Provide the [x, y] coordinate of the cell's center where the given text is located.  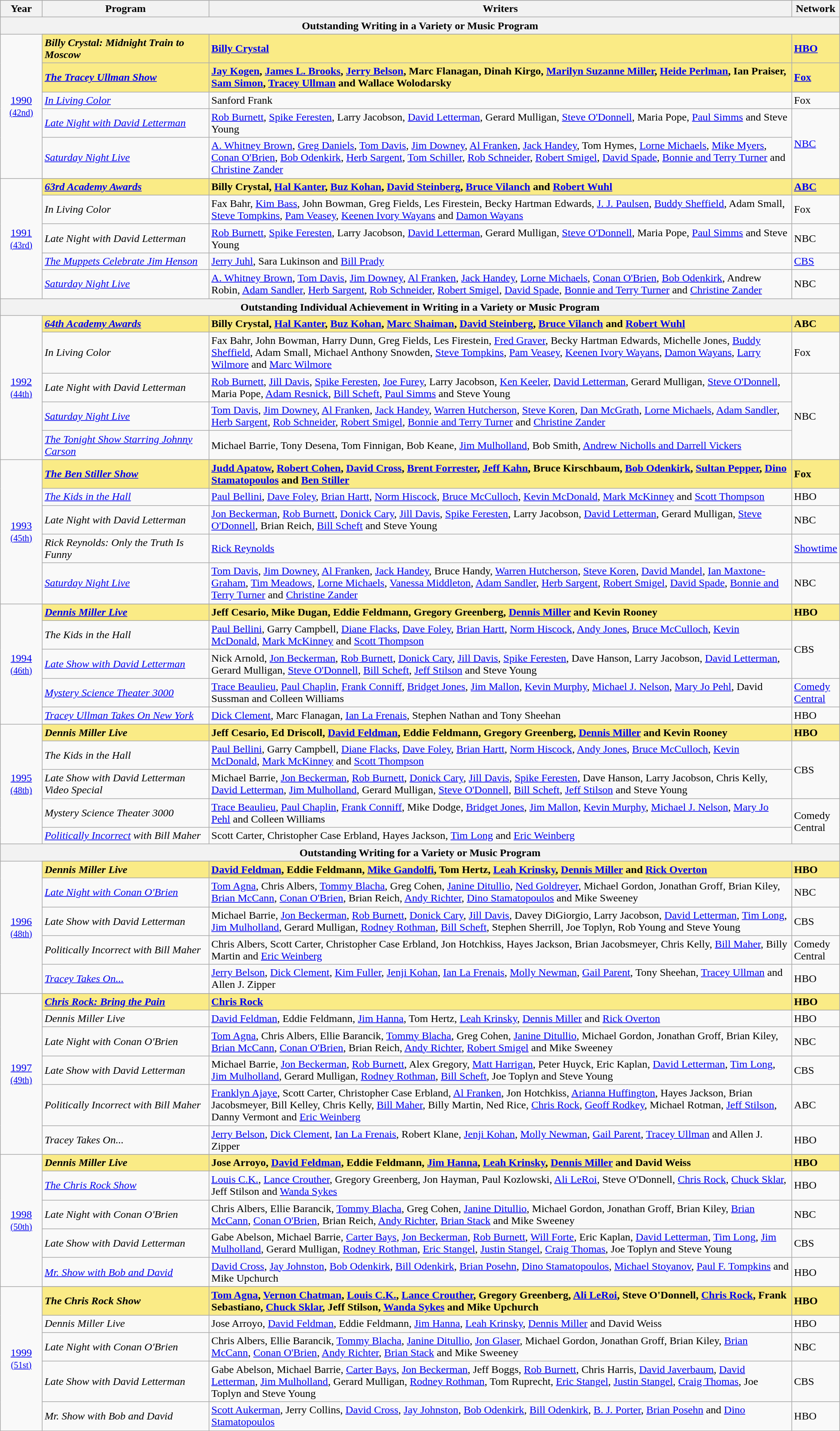
Paul Bellini, Dave Foley, Brian Hartt, Norm Hiscock, Bruce McCulloch, Kevin McDonald, Mark McKinney and Scott Thompson [501, 497]
1991(43rd) [21, 238]
1999(51st) [21, 1359]
Jerry Juhl, Sara Lukinson and Bill Prady [501, 261]
Billy Crystal, Hal Kanter, Buz Kohan, David Steinberg, Bruce Vilanch and Robert Wuhl [501, 187]
Dick Clement, Marc Flanagan, Ian La Frenais, Stephen Nathan and Tony Sheehan [501, 715]
Michael Barrie, Tony Desena, Tom Finnigan, Bob Keane, Jim Mulholland, Bob Smith, Andrew Nicholls and Darrell Vickers [501, 445]
Jerry Belson, Dick Clement, Kim Fuller, Jenji Kohan, Ian La Frenais, Molly Newman, Gail Parent, Tony Sheehan, Tracey Ullman and Allen J. Zipper [501, 979]
The Tracey Ullman Show [125, 77]
1996(48th) [21, 927]
1992(44th) [21, 387]
1998(50th) [21, 1220]
1997(49th) [21, 1073]
Rick Reynolds [501, 549]
1994(46th) [21, 664]
Jeff Cesario, Mike Dugan, Eddie Feldmann, Gregory Greenberg, Dennis Miller and Kevin Rooney [501, 612]
David Cross, Jay Johnston, Bob Odenkirk, Bill Odenkirk, Brian Posehn, Dino Stamatopoulos, Michael Stoyanov, Paul F. Tompkins and Mike Upchurch [501, 1272]
Billy Crystal [501, 49]
Outstanding Writing in a Variety or Music Program [420, 26]
Program [125, 9]
Chris Rock [501, 1002]
Late Show with David Letterman Video Special [125, 784]
Rick Reynolds: Only the Truth Is Funny [125, 549]
Scott Aukerman, Jerry Collins, David Cross, Jay Johnston, Bob Odenkirk, Bill Odenkirk, B. J. Porter, Brian Posehn and Dino Stamatopoulos [501, 1416]
1990(42nd) [21, 106]
1993(45th) [21, 532]
Writers [501, 9]
Showtime [816, 549]
Jeff Cesario, Ed Driscoll, David Feldman, Eddie Feldmann, Gregory Greenberg, Dennis Miller and Kevin Rooney [501, 733]
63rd Academy Awards [125, 187]
Tracey Ullman Takes On New York [125, 715]
1995(48th) [21, 784]
David Feldman, Eddie Feldmann, Mike Gandolfi, Tom Hertz, Leah Krinsky, Dennis Miller and Rick Overton [501, 870]
Network [816, 9]
Chris Rock: Bring the Pain [125, 1002]
Year [21, 9]
The Muppets Celebrate Jim Henson [125, 261]
Billy Crystal, Hal Kanter, Buz Kohan, Marc Shaiman, David Steinberg, Bruce Vilanch and Robert Wuhl [501, 324]
Jerry Belson, Dick Clement, Ian La Frenais, Robert Klane, Jenji Kohan, Molly Newman, Gail Parent, Tracey Ullman and Allen J. Zipper [501, 1140]
Outstanding Writing for a Variety or Music Program [420, 853]
Scott Carter, Christopher Case Erbland, Hayes Jackson, Tim Long and Eric Weinberg [501, 836]
The Ben Stiller Show [125, 474]
Judd Apatow, Robert Cohen, David Cross, Brent Forrester, Jeff Kahn, Bruce Kirschbaum, Bob Odenkirk, Sultan Pepper, Dino Stamatopoulos and Ben Stiller [501, 474]
Outstanding Individual Achievement in Writing in a Variety or Music Program [420, 307]
David Feldman, Eddie Feldmann, Jim Hanna, Tom Hertz, Leah Krinsky, Dennis Miller and Rick Overton [501, 1018]
64th Academy Awards [125, 324]
The Tonight Show Starring Johnny Carson [125, 445]
Sanford Frank [501, 100]
Billy Crystal: Midnight Train to Moscow [125, 49]
